Search for the cell housing the specified text and yield its [x, y] center coordinate. 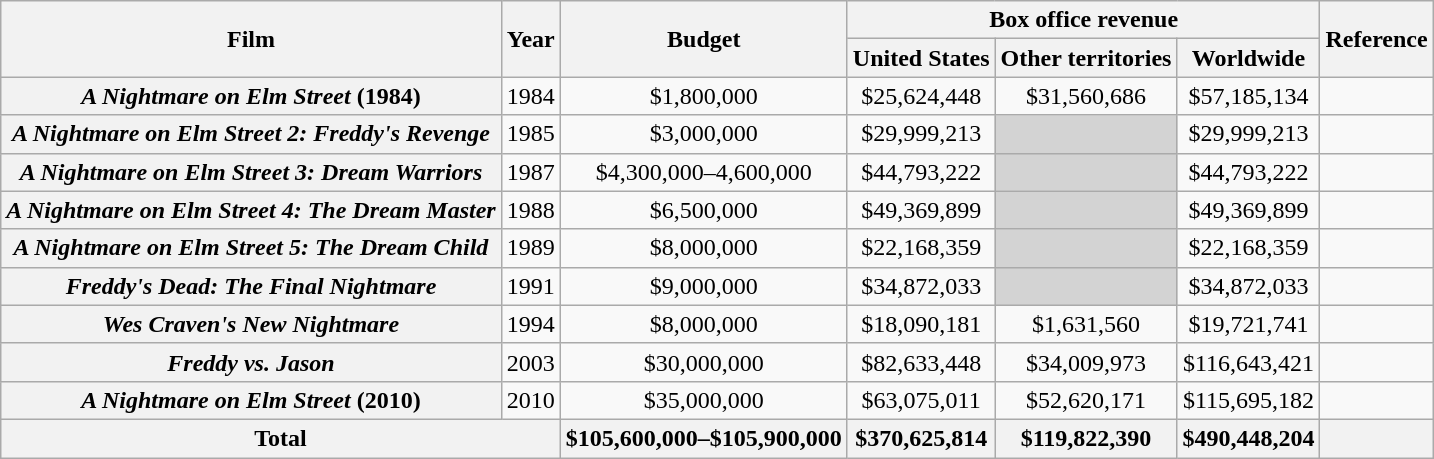
$19,721,741 [1248, 324]
1991 [530, 286]
Other territories [1086, 58]
$31,560,686 [1086, 96]
$116,643,421 [1248, 362]
$52,620,171 [1086, 400]
$18,090,181 [921, 324]
$9,000,000 [704, 286]
Worldwide [1248, 58]
A Nightmare on Elm Street 5: The Dream Child [251, 248]
$35,000,000 [704, 400]
$490,448,204 [1248, 438]
1987 [530, 172]
$6,500,000 [704, 210]
1989 [530, 248]
$105,600,000–$105,900,000 [704, 438]
2010 [530, 400]
2003 [530, 362]
Total [281, 438]
Film [251, 39]
$119,822,390 [1086, 438]
A Nightmare on Elm Street (2010) [251, 400]
A Nightmare on Elm Street 4: The Dream Master [251, 210]
$82,633,448 [921, 362]
A Nightmare on Elm Street 2: Freddy's Revenge [251, 134]
United States [921, 58]
1994 [530, 324]
1988 [530, 210]
Budget [704, 39]
Wes Craven's New Nightmare [251, 324]
Freddy vs. Jason [251, 362]
A Nightmare on Elm Street (1984) [251, 96]
$4,300,000–4,600,000 [704, 172]
Year [530, 39]
Box office revenue [1084, 20]
Reference [1376, 39]
$34,009,973 [1086, 362]
$1,631,560 [1086, 324]
$30,000,000 [704, 362]
$63,075,011 [921, 400]
$115,695,182 [1248, 400]
$57,185,134 [1248, 96]
$370,625,814 [921, 438]
Freddy's Dead: The Final Nightmare [251, 286]
$1,800,000 [704, 96]
$25,624,448 [921, 96]
A Nightmare on Elm Street 3: Dream Warriors [251, 172]
$3,000,000 [704, 134]
1985 [530, 134]
1984 [530, 96]
